Determine the [x, y] coordinate at the center of the cell enclosing the given text.  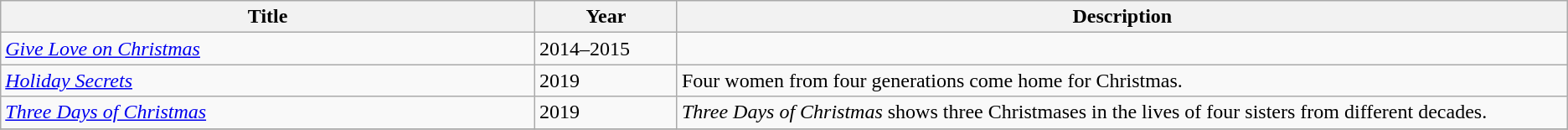
Holiday Secrets [268, 81]
Description [1122, 17]
Title [268, 17]
2014–2015 [606, 49]
Year [606, 17]
Three Days of Christmas [268, 112]
Four women from four generations come home for Christmas. [1122, 81]
Three Days of Christmas shows three Christmases in the lives of four sisters from different decades. [1122, 112]
Give Love on Christmas [268, 49]
